Detect which cell encompasses the target text, then output its [x, y] center coordinate. 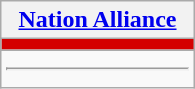
Nation Alliance [98, 20]
